Capture the cell that displays the provided text and extract its (x, y) central coordinate. 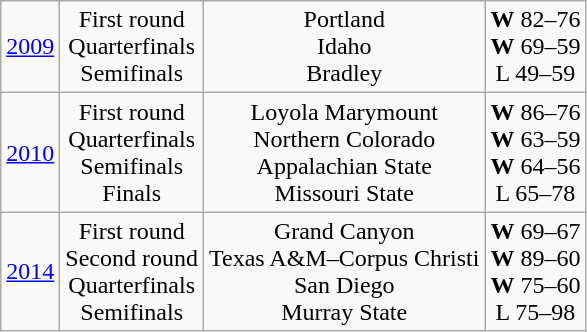
W 69–67W 89–60W 75–60L 75–98 (536, 272)
First roundQuarterfinalsSemifinalsFinals (132, 152)
First roundQuarterfinalsSemifinals (132, 47)
W 86–76W 63–59W 64–56L 65–78 (536, 152)
W 82–76W 69–59L 49–59 (536, 47)
2014 (30, 272)
PortlandIdahoBradley (344, 47)
Loyola MarymountNorthern ColoradoAppalachian StateMissouri State (344, 152)
2009 (30, 47)
2010 (30, 152)
Grand CanyonTexas A&M–Corpus ChristiSan DiegoMurray State (344, 272)
First roundSecond roundQuarterfinalsSemifinals (132, 272)
